Detect which cell encompasses the target text, then output its (X, Y) center coordinate. 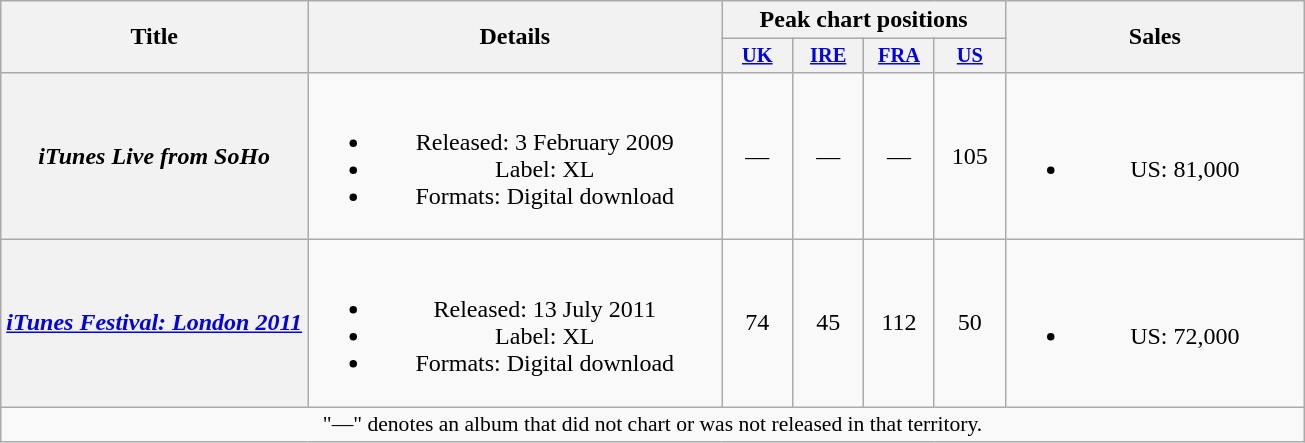
iTunes Festival: London 2011 (154, 324)
Details (515, 37)
iTunes Live from SoHo (154, 156)
74 (758, 324)
105 (970, 156)
Title (154, 37)
US: 72,000 (1154, 324)
US (970, 56)
50 (970, 324)
FRA (900, 56)
IRE (828, 56)
Sales (1154, 37)
Released: 3 February 2009Label: XLFormats: Digital download (515, 156)
"—" denotes an album that did not chart or was not released in that territory. (653, 425)
45 (828, 324)
US: 81,000 (1154, 156)
112 (900, 324)
Released: 13 July 2011Label: XLFormats: Digital download (515, 324)
Peak chart positions (864, 20)
UK (758, 56)
